Return (X, Y) of the center of cell containing provided text 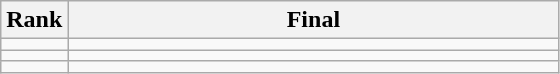
Final (314, 20)
Rank (34, 20)
